Determine the [x, y] coordinate at the center of the cell enclosing the given text.  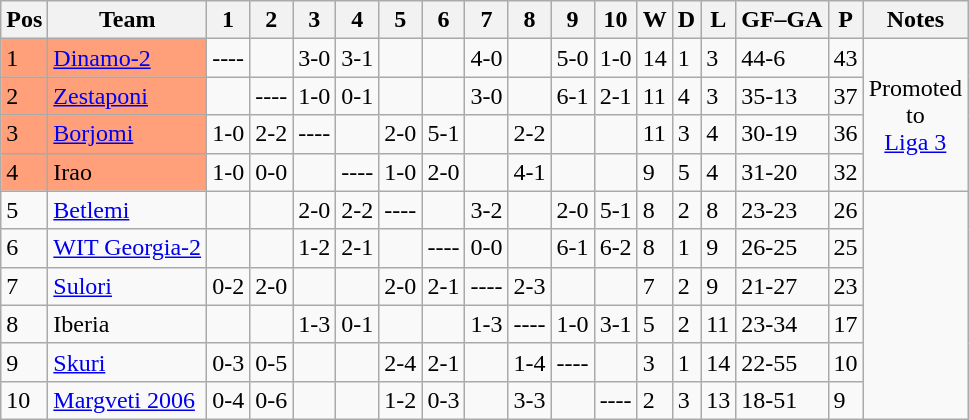
P [846, 20]
6-2 [616, 248]
0-2 [228, 286]
18-51 [782, 400]
31-20 [782, 172]
Sulori [128, 286]
13 [718, 400]
23-34 [782, 324]
Skuri [128, 362]
Notes [915, 20]
Borjomi [128, 134]
Dinamo-2 [128, 58]
3-2 [486, 210]
30-19 [782, 134]
4-0 [486, 58]
23 [846, 286]
37 [846, 96]
26-25 [782, 248]
23-23 [782, 210]
Promoted to Liga 3 [915, 115]
GF–GA [782, 20]
Team [128, 20]
36 [846, 134]
43 [846, 58]
D [686, 20]
W [654, 20]
0-4 [228, 400]
0-6 [272, 400]
26 [846, 210]
Zestaponi [128, 96]
Betlemi [128, 210]
25 [846, 248]
Pos [24, 20]
4-1 [530, 172]
0-5 [272, 362]
5-0 [572, 58]
21-27 [782, 286]
Margveti 2006 [128, 400]
35-13 [782, 96]
3-3 [530, 400]
44-6 [782, 58]
22-55 [782, 362]
2-3 [530, 286]
2-4 [400, 362]
1-4 [530, 362]
L [718, 20]
17 [846, 324]
WIT Georgia-2 [128, 248]
Iberia [128, 324]
Irao [128, 172]
32 [846, 172]
